For the text-containing cell, return its midpoint in (X, Y) coordinate format. 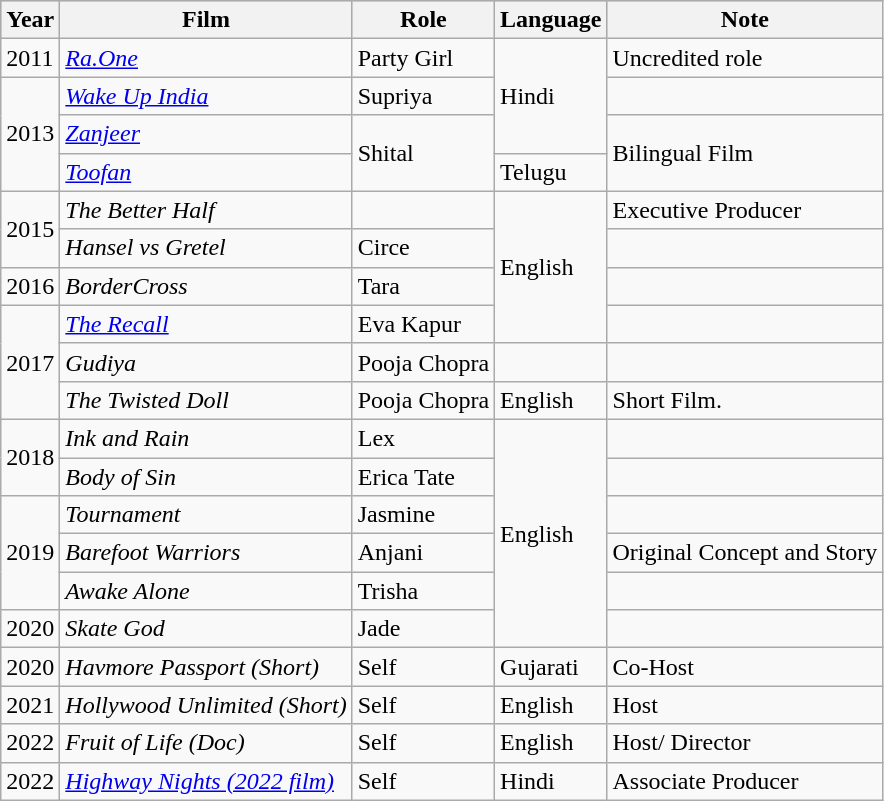
Gudiya (206, 362)
Hollywood Unlimited (Short) (206, 705)
Party Girl (423, 58)
Hansel vs Gretel (206, 248)
Tournament (206, 515)
2013 (30, 134)
Trisha (423, 591)
Havmore Passport (Short) (206, 667)
Circe (423, 248)
2019 (30, 553)
Ra.One (206, 58)
Supriya (423, 96)
Jade (423, 629)
Zanjeer (206, 134)
The Recall (206, 324)
Short Film. (745, 400)
Executive Producer (745, 210)
Language (551, 20)
Jasmine (423, 515)
2021 (30, 705)
Awake Alone (206, 591)
Fruit of Life (Doc) (206, 743)
Uncredited role (745, 58)
Erica Tate (423, 477)
Anjani (423, 553)
Highway Nights (2022 film) (206, 781)
BorderCross (206, 286)
2018 (30, 457)
Lex (423, 438)
2011 (30, 58)
Bilingual Film (745, 153)
The Twisted Doll (206, 400)
Skate God (206, 629)
Year (30, 20)
Ink and Rain (206, 438)
Note (745, 20)
Wake Up India (206, 96)
Host/ Director (745, 743)
Shital (423, 153)
2017 (30, 362)
Original Concept and Story (745, 553)
Tara (423, 286)
Body of Sin (206, 477)
Eva Kapur (423, 324)
Barefoot Warriors (206, 553)
2015 (30, 229)
The Better Half (206, 210)
Gujarati (551, 667)
Co-Host (745, 667)
2016 (30, 286)
Host (745, 705)
Toofan (206, 172)
Film (206, 20)
Associate Producer (745, 781)
Telugu (551, 172)
Role (423, 20)
